Determine the [X, Y] coordinate at the center of the cell enclosing the given text.  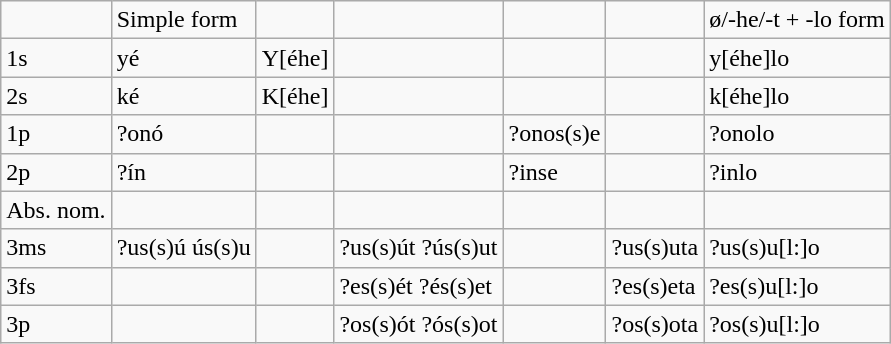
Y[éhe] [295, 58]
Abs. nom. [56, 210]
?onó [184, 134]
ø/-he/-t + -lo form [798, 20]
?us(s)u[l:]o [798, 248]
2s [56, 96]
?es(s)u[l:]o [798, 286]
1s [56, 58]
3fs [56, 286]
ké [184, 96]
?inlo [798, 172]
3p [56, 324]
K[éhe] [295, 96]
2p [56, 172]
Simple form [184, 20]
?os(s)u[l:]o [798, 324]
?os(s)ót ?ós(s)ot [418, 324]
?inse [554, 172]
?us(s)út ?ús(s)ut [418, 248]
1p [56, 134]
?es(s)ét ?és(s)et [418, 286]
?os(s)ota [655, 324]
?onos(s)e [554, 134]
?us(s)ú ús(s)u [184, 248]
?us(s)uta [655, 248]
k[éhe]lo [798, 96]
?ín [184, 172]
y[éhe]lo [798, 58]
?es(s)eta [655, 286]
yé [184, 58]
?onolo [798, 134]
3ms [56, 248]
